From the cell containing the given text, extract its center point as [x, y] coordinate. 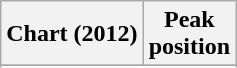
Peak position [189, 34]
Chart (2012) [72, 34]
